From the cell containing the given text, extract its center point as (X, Y) coordinate. 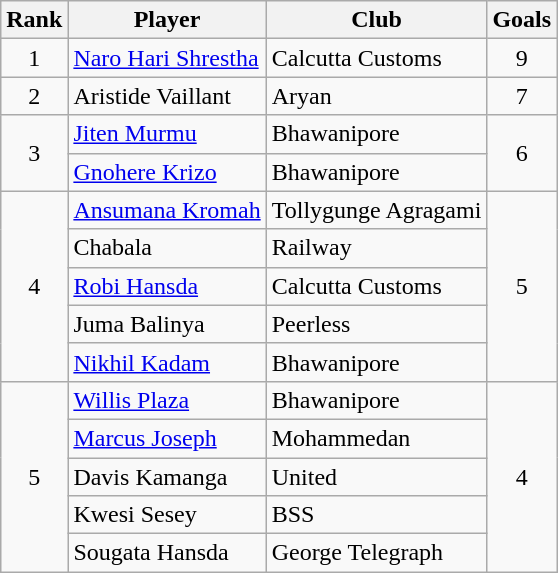
1 (34, 58)
Tollygunge Agragami (376, 210)
Club (376, 20)
Nikhil Kadam (167, 362)
Chabala (167, 248)
Jiten Murmu (167, 134)
Peerless (376, 324)
Goals (522, 20)
Rank (34, 20)
Aristide Vaillant (167, 96)
United (376, 477)
Robi Hansda (167, 286)
Mohammedan (376, 438)
6 (522, 153)
BSS (376, 515)
Sougata Hansda (167, 553)
Naro Hari Shrestha (167, 58)
Railway (376, 248)
Juma Balinya (167, 324)
Aryan (376, 96)
Davis Kamanga (167, 477)
Ansumana Kromah (167, 210)
7 (522, 96)
Gnohere Krizo (167, 172)
Kwesi Sesey (167, 515)
Willis Plaza (167, 400)
2 (34, 96)
Player (167, 20)
Marcus Joseph (167, 438)
3 (34, 153)
9 (522, 58)
George Telegraph (376, 553)
